Locate the cell with the specified text and output its (x, y) center coordinate. 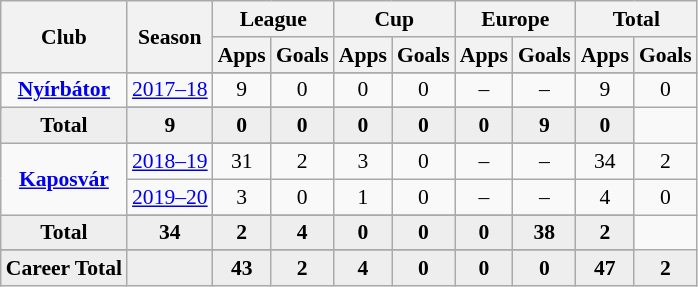
Europe (516, 19)
31 (242, 162)
Career Total (64, 269)
38 (544, 233)
2019–20 (170, 197)
1 (363, 197)
47 (605, 269)
Kaposvár (64, 180)
Cup (394, 19)
2018–19 (170, 162)
Nyírbátor (64, 90)
43 (242, 269)
2017–18 (170, 90)
Club (64, 36)
League (274, 19)
Season (170, 36)
